Scan for the cell matching the given text and deliver its [x, y] coordinate at center. 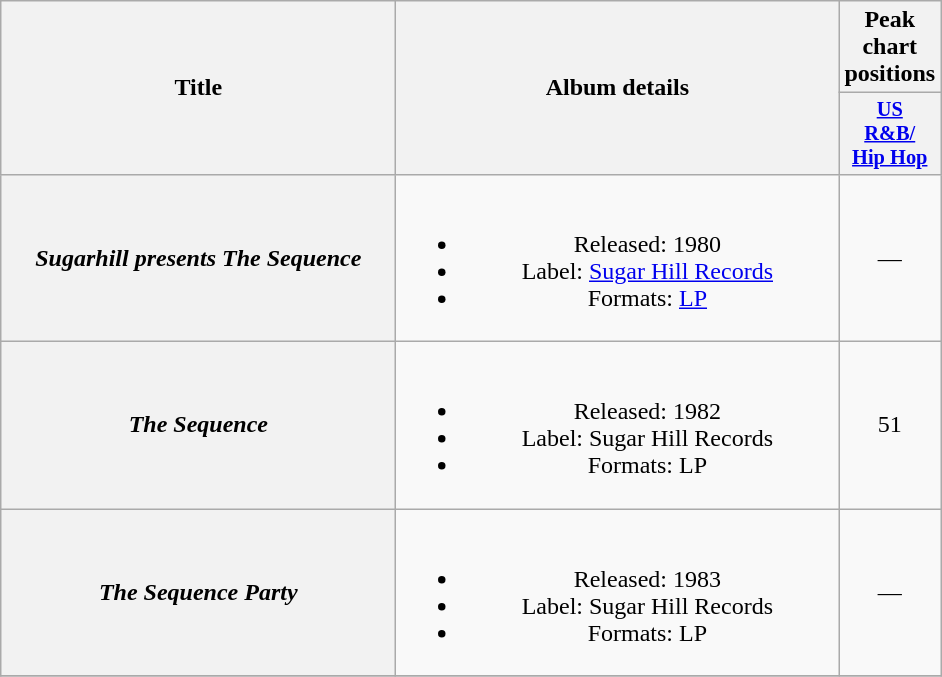
Released: 1983Label: Sugar Hill RecordsFormats: LP [618, 592]
The Sequence Party [198, 592]
Album details [618, 88]
Title [198, 88]
The Sequence [198, 426]
Peak chart positions [890, 47]
USR&B/Hip Hop [890, 134]
51 [890, 426]
Released: 1980Label: Sugar Hill RecordsFormats: LP [618, 258]
Sugarhill presents The Sequence [198, 258]
Released: 1982Label: Sugar Hill RecordsFormats: LP [618, 426]
